Identify which cell holds the provided text, then report its [X, Y] central coordinate. 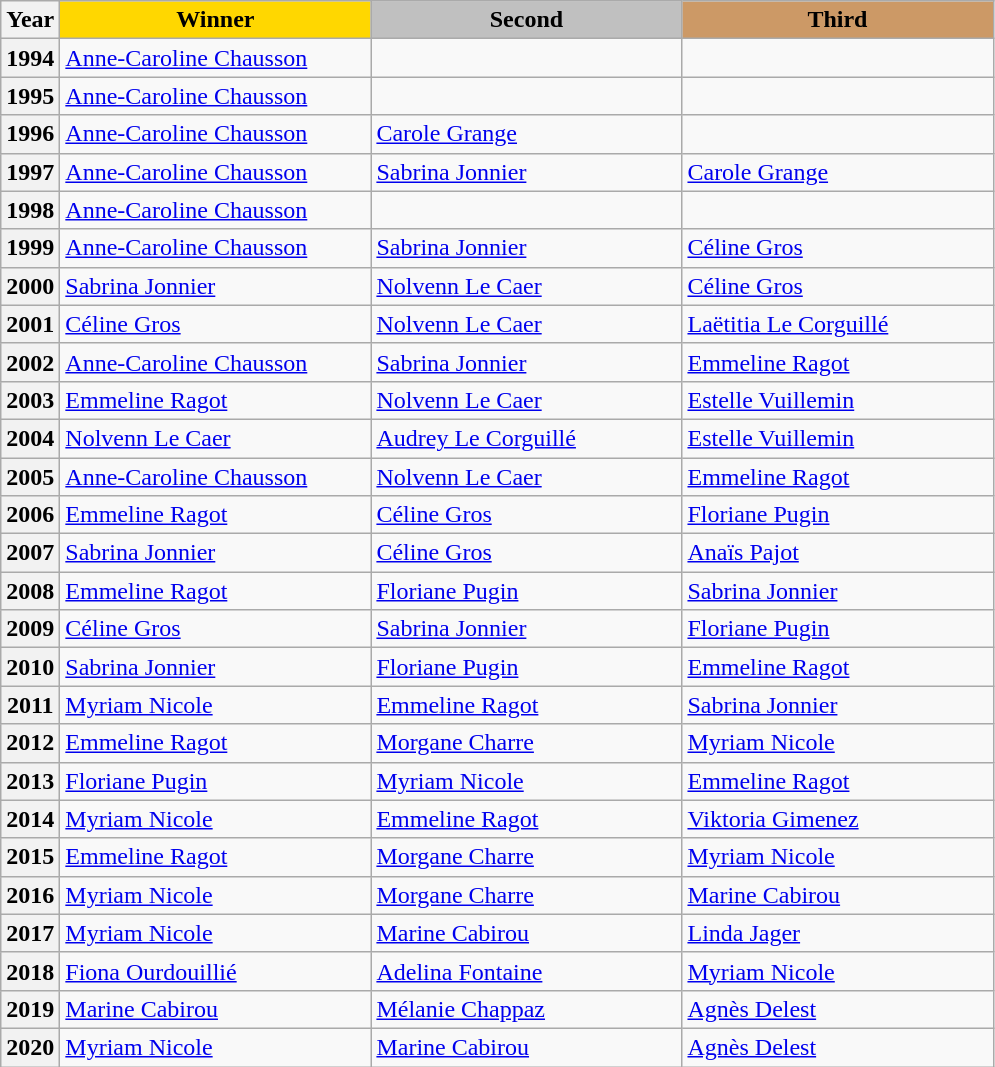
2019 [30, 1009]
2011 [30, 705]
2003 [30, 400]
2000 [30, 286]
Laëtitia Le Corguillé [838, 324]
2010 [30, 667]
Year [30, 20]
2018 [30, 971]
1999 [30, 248]
2008 [30, 591]
2014 [30, 819]
2015 [30, 857]
Third [838, 20]
2007 [30, 553]
Anaïs Pajot [838, 553]
2002 [30, 362]
1995 [30, 96]
Audrey Le Corguillé [526, 438]
2020 [30, 1047]
1994 [30, 58]
Linda Jager [838, 933]
2004 [30, 438]
Mélanie Chappaz [526, 1009]
2006 [30, 515]
Viktoria Gimenez [838, 819]
Adelina Fontaine [526, 971]
2013 [30, 781]
Winner [216, 20]
Second [526, 20]
Fiona Ourdouillié [216, 971]
2005 [30, 477]
2001 [30, 324]
2016 [30, 895]
1996 [30, 134]
1997 [30, 172]
2009 [30, 629]
1998 [30, 210]
2012 [30, 743]
2017 [30, 933]
